Return (x, y) of the center of cell containing provided text 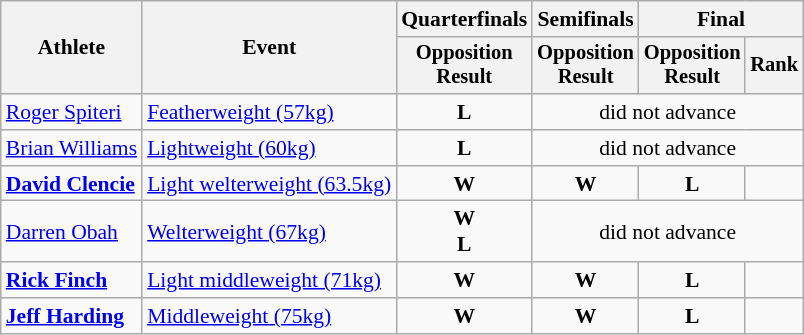
Welterweight (67kg) (269, 232)
Roger Spiteri (72, 112)
Lightweight (60kg) (269, 148)
Rank (774, 66)
Middleweight (75kg) (269, 316)
Athlete (72, 48)
Event (269, 48)
Jeff Harding (72, 316)
Quarterfinals (464, 19)
Semifinals (586, 19)
Rick Finch (72, 280)
Darren Obah (72, 232)
Featherweight (57kg) (269, 112)
W L (464, 232)
David Clencie (72, 184)
Light middleweight (71kg) (269, 280)
Brian Williams (72, 148)
Light welterweight (63.5kg) (269, 184)
Final (721, 19)
